Return [x, y] of the center of cell containing provided text 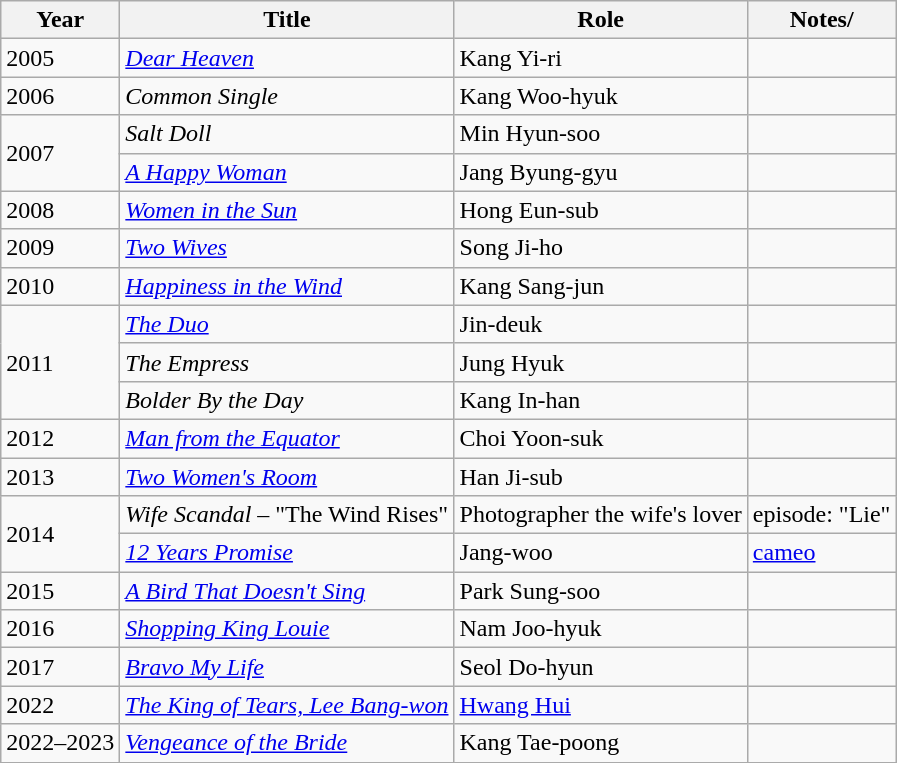
A Happy Woman [287, 172]
2014 [60, 534]
The King of Tears, Lee Bang-won [287, 705]
Women in the Sun [287, 210]
Dear Heaven [287, 58]
Vengeance of the Bride [287, 743]
2013 [60, 477]
The Empress [287, 362]
2006 [60, 96]
Jung Hyuk [600, 362]
2022 [60, 705]
2008 [60, 210]
Min Hyun-soo [600, 134]
Happiness in the Wind [287, 286]
Choi Yoon-suk [600, 438]
Two Women's Room [287, 477]
Year [60, 20]
2022–2023 [60, 743]
Nam Joo-hyuk [600, 629]
Kang Yi-ri [600, 58]
episode: "Lie" [822, 515]
Bravo My Life [287, 667]
Notes/ [822, 20]
cameo [822, 553]
Common Single [287, 96]
Kang Sang-jun [600, 286]
Jang Byung-gyu [600, 172]
2015 [60, 591]
2011 [60, 362]
Jang-woo [600, 553]
Song Ji-ho [600, 248]
Seol Do-hyun [600, 667]
Role [600, 20]
2007 [60, 153]
2005 [60, 58]
2016 [60, 629]
Salt Doll [287, 134]
Man from the Equator [287, 438]
2012 [60, 438]
Park Sung-soo [600, 591]
A Bird That Doesn't Sing [287, 591]
2009 [60, 248]
Shopping King Louie [287, 629]
Title [287, 20]
Wife Scandal – "The Wind Rises" [287, 515]
The Duo [287, 324]
Hwang Hui [600, 705]
12 Years Promise [287, 553]
Kang Tae-poong [600, 743]
Photographer the wife's lover [600, 515]
Kang Woo-hyuk [600, 96]
Han Ji-sub [600, 477]
Bolder By the Day [287, 400]
Kang In-han [600, 400]
2010 [60, 286]
Jin-deuk [600, 324]
2017 [60, 667]
Two Wives [287, 248]
Hong Eun-sub [600, 210]
